Capture the cell that displays the provided text and extract its (X, Y) central coordinate. 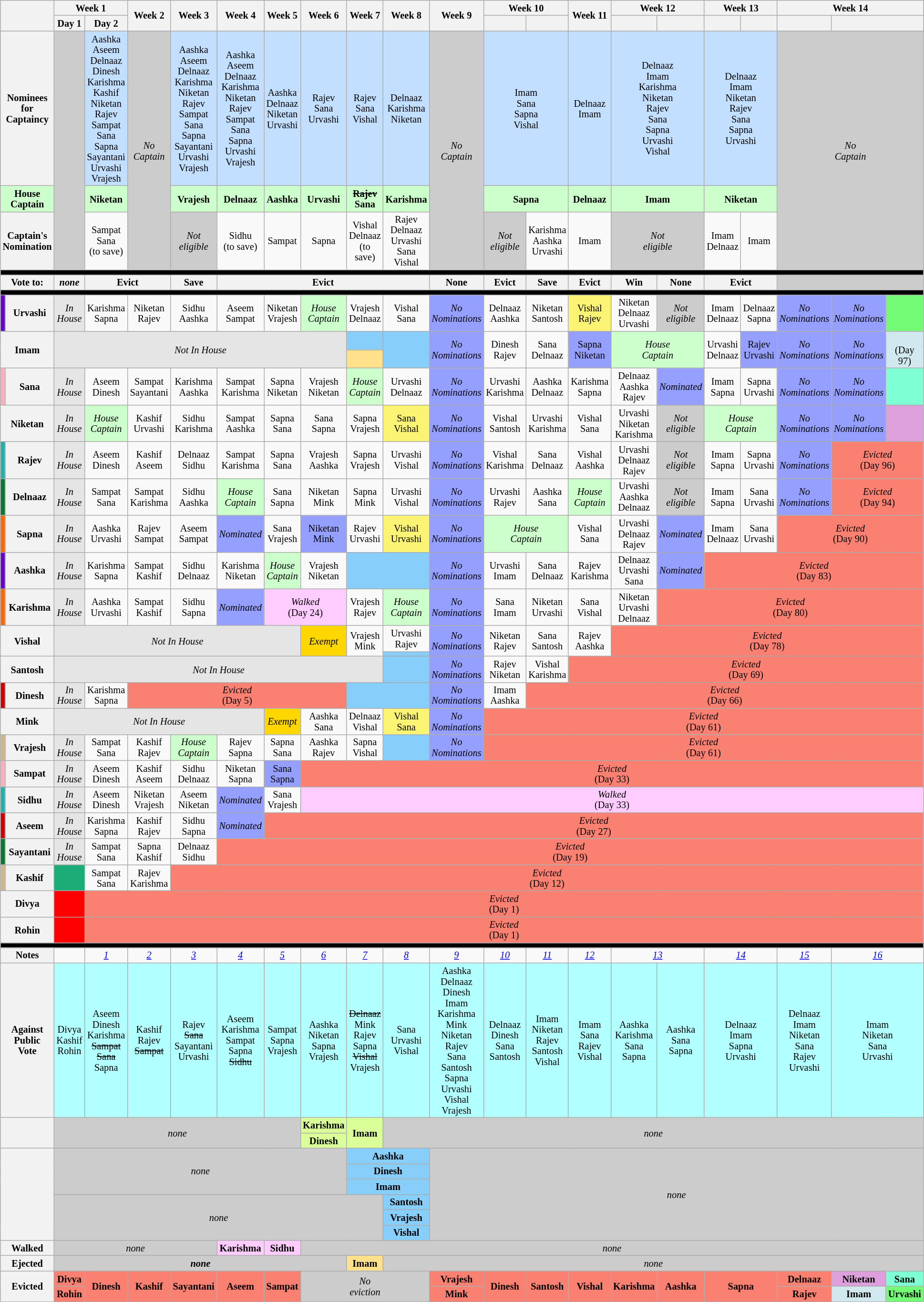
UrvashiAashkaDelnaaz (634, 497)
7 (365, 955)
1 (106, 955)
ImamSanaSapnaVishal (526, 109)
DelnaazImamNiketanRajevSanaSapnaUrvashi (741, 109)
VishalDelnaaz(to save) (365, 241)
SampatAashka (240, 423)
SanaUrvashiVishal (406, 1040)
AseemDineshKarishmaSampatSanaSapna (106, 1040)
AashkaDelnaazDineshImamKarishmaMinkNiketanRajevSanaSantoshSapnaUrvashiVishalVrajesh (457, 1040)
VrajeshAashka (323, 460)
RajevSanaVishal (365, 109)
Noeviction (365, 1286)
Week 9 (457, 15)
KashifUrvashi (149, 423)
8 (406, 955)
RajevDelnaazUrvashiSanaVishal (406, 241)
VishalSantosh (504, 423)
10 (504, 955)
VrajeshDelnaaz (365, 313)
DelnaazVishal (365, 722)
SanaImam (504, 607)
AashkaAseemDelnaazKarishmaNiketanRajevSampatSanaSapnaUrvashiVrajesh (240, 109)
SanaSantosh (547, 641)
11 (547, 955)
VishalRajev (589, 313)
AashkaKarishmaSanaSapna (634, 1040)
ImamAashka (504, 695)
Win (634, 282)
RajevNiketan (504, 669)
Evicted(Day 90) (851, 534)
6 (323, 955)
Sidhu(to save) (240, 241)
DelnaazImamKarishmaNiketanRajevSanaSapnaUrvashiVishal (657, 109)
AseemNiketan (194, 800)
Walked(Day 33) (612, 800)
NiketanSantosh (547, 313)
2 (149, 955)
Evicted(Day 66) (725, 695)
5 (282, 955)
NiketanSapna (240, 773)
DelnaazImam (589, 109)
Week 11 (589, 15)
RajevSampat (149, 534)
DelnaazSapna (759, 313)
Day 1 (70, 23)
RajevSana (365, 198)
Evicted(Day 83) (813, 570)
SidhuKarishma (194, 423)
DelnaazKarishmaNiketan (406, 109)
12 (589, 955)
KarishmaAashka (194, 386)
RajevAashka (589, 641)
4 (240, 955)
VrajeshRajev (365, 607)
Evicted(Day 80) (791, 607)
Ejected (28, 1263)
Week 10 (526, 8)
RajevSanaSayantaniUrvashi (194, 1040)
AashkaDelnaazNiketanUrvashi (282, 109)
Evicted(Day 27) (594, 826)
Week 2 (149, 15)
Week 13 (741, 8)
ImamSanaRajevVishal (589, 1040)
Day 2 (106, 23)
RajevSanaUrvashi (323, 109)
SampatSapnaVrajesh (282, 1040)
16 (877, 955)
Evicted(Day 5) (237, 695)
AashkaSanaSapna (681, 1040)
Walked(Day 24) (305, 607)
Evicted(Day 12) (547, 878)
15 (804, 955)
SampatSana(to save) (106, 241)
13 (657, 955)
DivyaKashifRohin (70, 1040)
(Day 97) (905, 350)
9 (457, 955)
Week 12 (657, 8)
AashkaNiketanSapnaVrajesh (323, 1040)
Evicted(Day 33) (612, 773)
Evicted(Day 96) (877, 460)
DelnaazDineshSanaSantosh (504, 1040)
VrajeshMink (365, 641)
ImamNiketanSanaUrvashi (877, 1040)
DelnaazMinkRajevSapnaVishalVrajesh (365, 1040)
AashkaDelnaaz (547, 386)
VishalUrvashi (406, 534)
Evicted (28, 1286)
Notes (28, 955)
3 (194, 955)
KarishmaNiketan (240, 570)
DelnaazImamNiketanSanaRajevUrvashi (804, 1040)
NiketanDelnaazUrvashi (634, 313)
UrvashiNiketanKarishma (634, 423)
SapnaVishal (365, 748)
Week 6 (323, 15)
Evicted(Day 69) (746, 669)
ImamNiketanRajevSantoshVishal (547, 1040)
SampatSayantani (149, 386)
Evicted(Day 19) (570, 851)
Week 7 (365, 15)
Walked (28, 1248)
DineshRajev (504, 350)
Week 4 (240, 15)
NiketanUrvashiDelnaaz (634, 607)
VishalAashka (589, 460)
DelnaazAashkaRajev (634, 386)
Captain'sNomination (28, 241)
KashifRajevSampat (149, 1040)
Week 1 (91, 8)
Vote to: (28, 282)
UrvashiImam (504, 570)
Evicted(Day 78) (767, 641)
Week 14 (851, 8)
AashkaAseemDelnaazDineshKarishmaKashifNiketanRajevSampatSanaSapnaSayantaniUrvashiVrajesh (106, 109)
Week 3 (194, 15)
DelnaazUrvashiSana (634, 570)
Nominees forCaptaincy (28, 109)
Week 8 (406, 15)
Evicted(Day 94) (877, 497)
AashkaRajev (323, 748)
KarishmaAashkaUrvashi (547, 241)
RajevSapna (240, 748)
DelnaazAashka (504, 313)
NiketanUrvashi (547, 607)
AgainstPublicVote (28, 1040)
14 (741, 955)
DelnaazImamSapnaUrvashi (741, 1040)
Week 5 (282, 15)
AseemKarishmaSampatSapnaSidhu (240, 1040)
AashkaAseemDelnaazKarishmaNiketanRajevSampatSanaSapnaSayantaniUrvashiVrajesh (194, 109)
SapnaKashif (149, 851)
SapnaMink (365, 497)
